Return [x, y] of the center of cell containing provided text 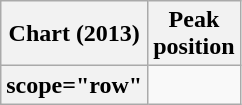
Peakposition [194, 34]
scope="row" [74, 85]
Chart (2013) [74, 34]
